Locate the cell with the specified text and output its [X, Y] center coordinate. 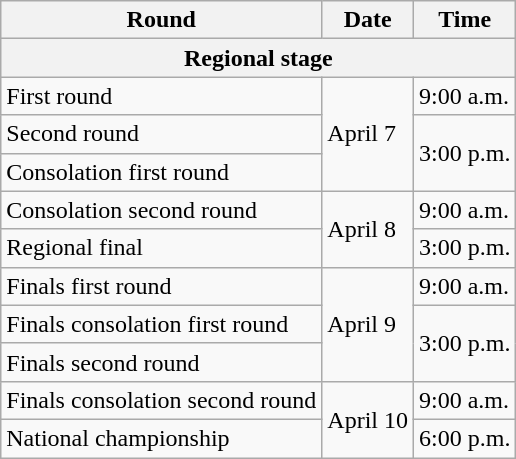
April 8 [368, 229]
Finals consolation second round [162, 400]
April 9 [368, 324]
Finals consolation first round [162, 324]
Time [465, 20]
Round [162, 20]
First round [162, 96]
Regional final [162, 248]
Second round [162, 134]
April 10 [368, 419]
Finals second round [162, 362]
Consolation second round [162, 210]
Finals first round [162, 286]
6:00 p.m. [465, 438]
National championship [162, 438]
Regional stage [258, 58]
April 7 [368, 134]
Date [368, 20]
Consolation first round [162, 172]
